Return (x, y) of the center of cell containing provided text 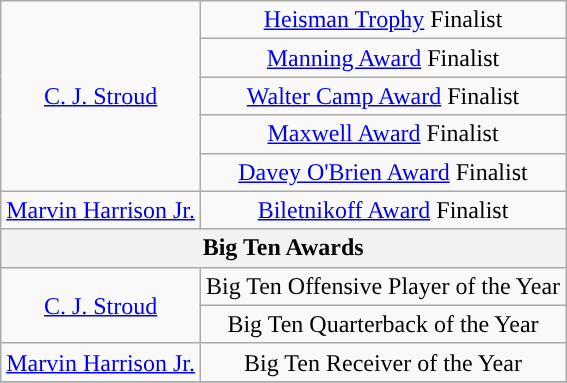
Biletnikoff Award Finalist (382, 210)
Manning Award Finalist (382, 58)
Walter Camp Award Finalist (382, 96)
Big Ten Awards (284, 248)
Big Ten Offensive Player of the Year (382, 286)
Maxwell Award Finalist (382, 134)
Big Ten Quarterback of the Year (382, 324)
Heisman Trophy Finalist (382, 20)
Big Ten Receiver of the Year (382, 362)
Davey O'Brien Award Finalist (382, 172)
